Detect which cell encompasses the target text, then output its (x, y) center coordinate. 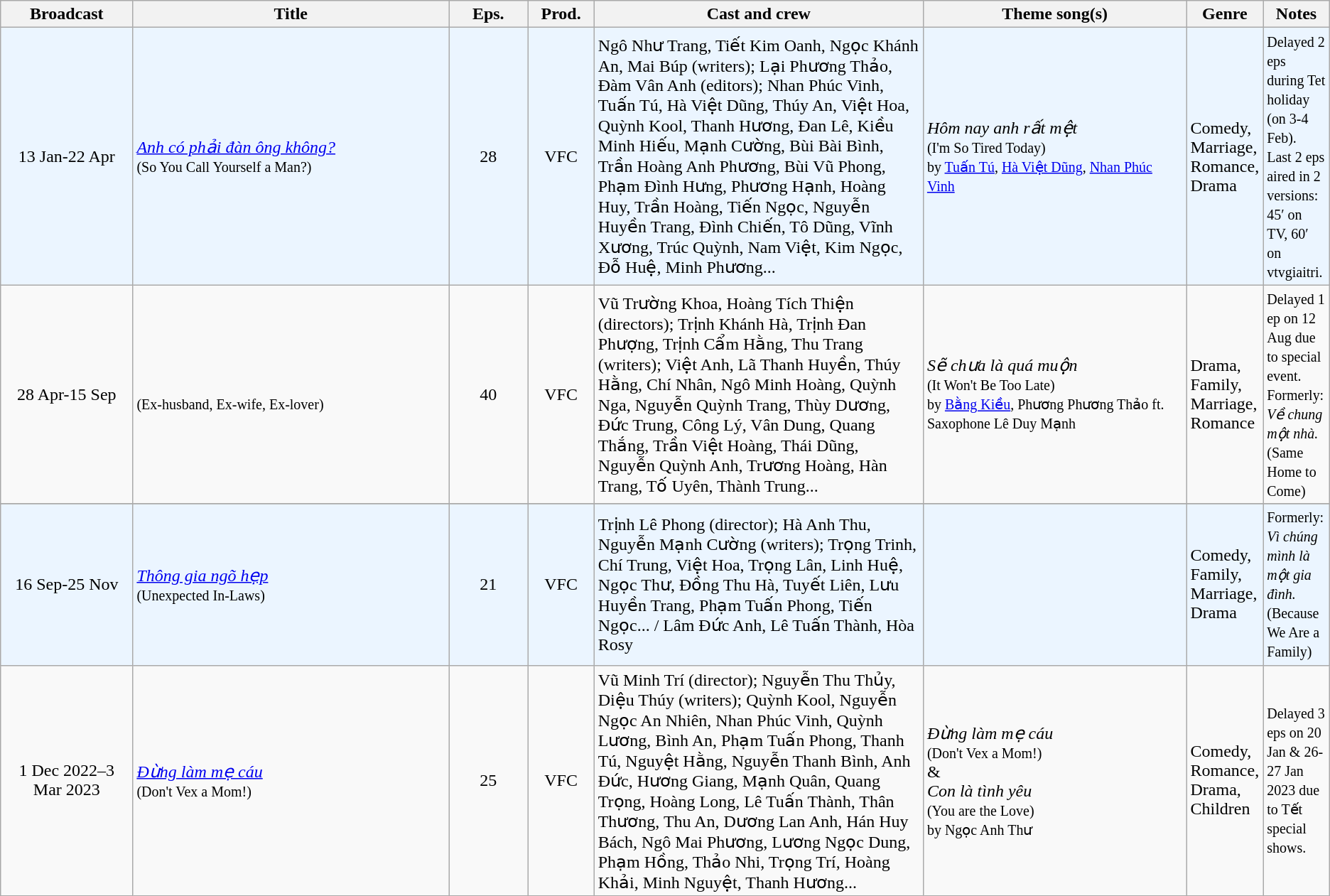
Delayed 3 eps on 20 Jan & 26-27 Jan 2023 due to Tết special shows. (1297, 780)
28 (489, 156)
Delayed 2 eps during Tet holiday (on 3-4 Feb).Last 2 eps aired in 2 versions: 45′ on TV, 60′ on vtvgiaitri. (1297, 156)
Đừng làm mẹ cáu(Don't Vex a Mom!)&Con là tình yêu(You are the Love)by Ngọc Anh Thư (1054, 780)
13 Jan-22 Apr (67, 156)
Formerly: Vì chúng mình là một gia đình.(Because We Are a Family) (1297, 584)
Title (291, 14)
21 (489, 584)
1 Dec 2022–3 Mar 2023 (67, 780)
16 Sep-25 Nov (67, 584)
Hôm nay anh rất mệt(I'm So Tired Today)by Tuấn Tú, Hà Việt Dũng, Nhan Phúc Vinh (1054, 156)
25 (489, 780)
Theme song(s) (1054, 14)
Comedy, Family, Marriage, Drama (1225, 584)
Eps. (489, 14)
Comedy, Romance, Drama, Children (1225, 780)
Notes (1297, 14)
Broadcast (67, 14)
Drama, Family, Marriage, Romance (1225, 394)
28 Apr-15 Sep (67, 394)
Genre (1225, 14)
Đừng làm mẹ cáu(Don't Vex a Mom!) (291, 780)
Prod. (561, 14)
40 (489, 394)
(Ex-husband, Ex-wife, Ex-lover) (291, 394)
Thông gia ngõ hẹp(Unexpected In-Laws) (291, 584)
Anh có phải đàn ông không?(So You Call Yourself a Man?) (291, 156)
Sẽ chưa là quá muộn(It Won't Be Too Late)by Bằng Kiều, Phương Phương Thảo ft. Saxophone Lê Duy Mạnh (1054, 394)
Delayed 1 ep on 12 Aug due to special event.Formerly: Về chung một nhà.(Same Home to Come) (1297, 394)
Cast and crew (759, 14)
Comedy, Marriage, Romance, Drama (1225, 156)
